From the cell containing the given text, extract its center point as (X, Y) coordinate. 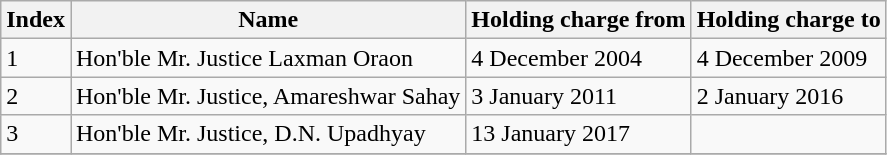
Hon'ble Mr. Justice Laxman Oraon (268, 58)
2 (36, 96)
Hon'ble Mr. Justice, D.N. Upadhyay (268, 134)
Holding charge to (788, 20)
1 (36, 58)
Name (268, 20)
Index (36, 20)
13 January 2017 (578, 134)
Hon'ble Mr. Justice, Amareshwar Sahay (268, 96)
4 December 2004 (578, 58)
Holding charge from (578, 20)
4 December 2009 (788, 58)
2 January 2016 (788, 96)
3 January 2011 (578, 96)
3 (36, 134)
